Output the (X, Y) coordinate of the center of the cell containing the given text.  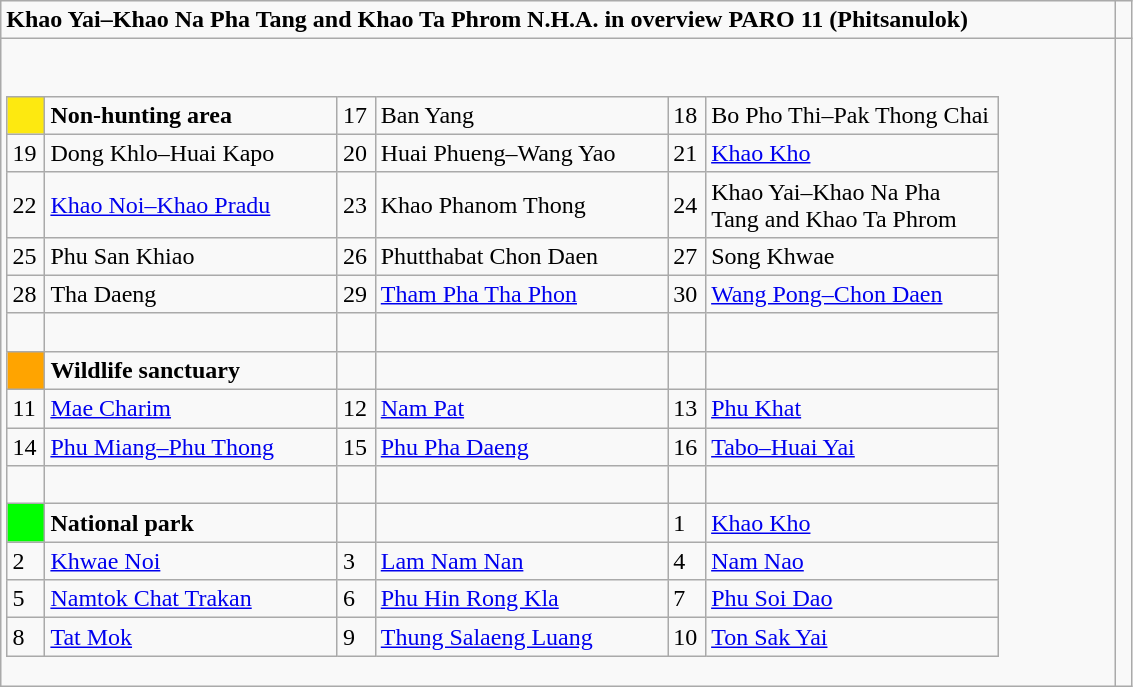
16 (687, 447)
26 (356, 256)
Ban Yang (522, 115)
Thung Salaeng Luang (522, 637)
Song Khwae (852, 256)
3 (356, 561)
Phutthabat Chon Daen (522, 256)
Khwae Noi (192, 561)
National park (192, 523)
Tabo–Huai Yai (852, 447)
9 (356, 637)
17 (356, 115)
23 (356, 204)
Mae Charim (192, 409)
18 (687, 115)
Phu Pha Daeng (522, 447)
5 (26, 599)
12 (356, 409)
20 (356, 153)
14 (26, 447)
Khao Phanom Thong (522, 204)
Khao Noi–Khao Pradu (192, 204)
Phu Khat (852, 409)
Khao Yai–Khao Na Pha Tang and Khao Ta Phrom (852, 204)
27 (687, 256)
29 (356, 294)
30 (687, 294)
Huai Phueng–Wang Yao (522, 153)
10 (687, 637)
7 (687, 599)
Lam Nam Nan (522, 561)
Wildlife sanctuary (192, 370)
28 (26, 294)
Tha Daeng (192, 294)
Nam Nao (852, 561)
21 (687, 153)
6 (356, 599)
Wang Pong–Chon Daen (852, 294)
Bo Pho Thi–Pak Thong Chai (852, 115)
Phu San Khiao (192, 256)
Ton Sak Yai (852, 637)
Phu Soi Dao (852, 599)
11 (26, 409)
13 (687, 409)
Dong Khlo–Huai Kapo (192, 153)
1 (687, 523)
4 (687, 561)
24 (687, 204)
Non-hunting area (192, 115)
15 (356, 447)
25 (26, 256)
Tat Mok (192, 637)
Namtok Chat Trakan (192, 599)
Tham Pha Tha Phon (522, 294)
22 (26, 204)
19 (26, 153)
8 (26, 637)
Phu Hin Rong Kla (522, 599)
Khao Yai–Khao Na Pha Tang and Khao Ta Phrom N.H.A. in overview PARO 11 (Phitsanulok) (558, 20)
Phu Miang–Phu Thong (192, 447)
2 (26, 561)
Nam Pat (522, 409)
